Extract the [X, Y] coordinate from the center of the cell holding the provided text.  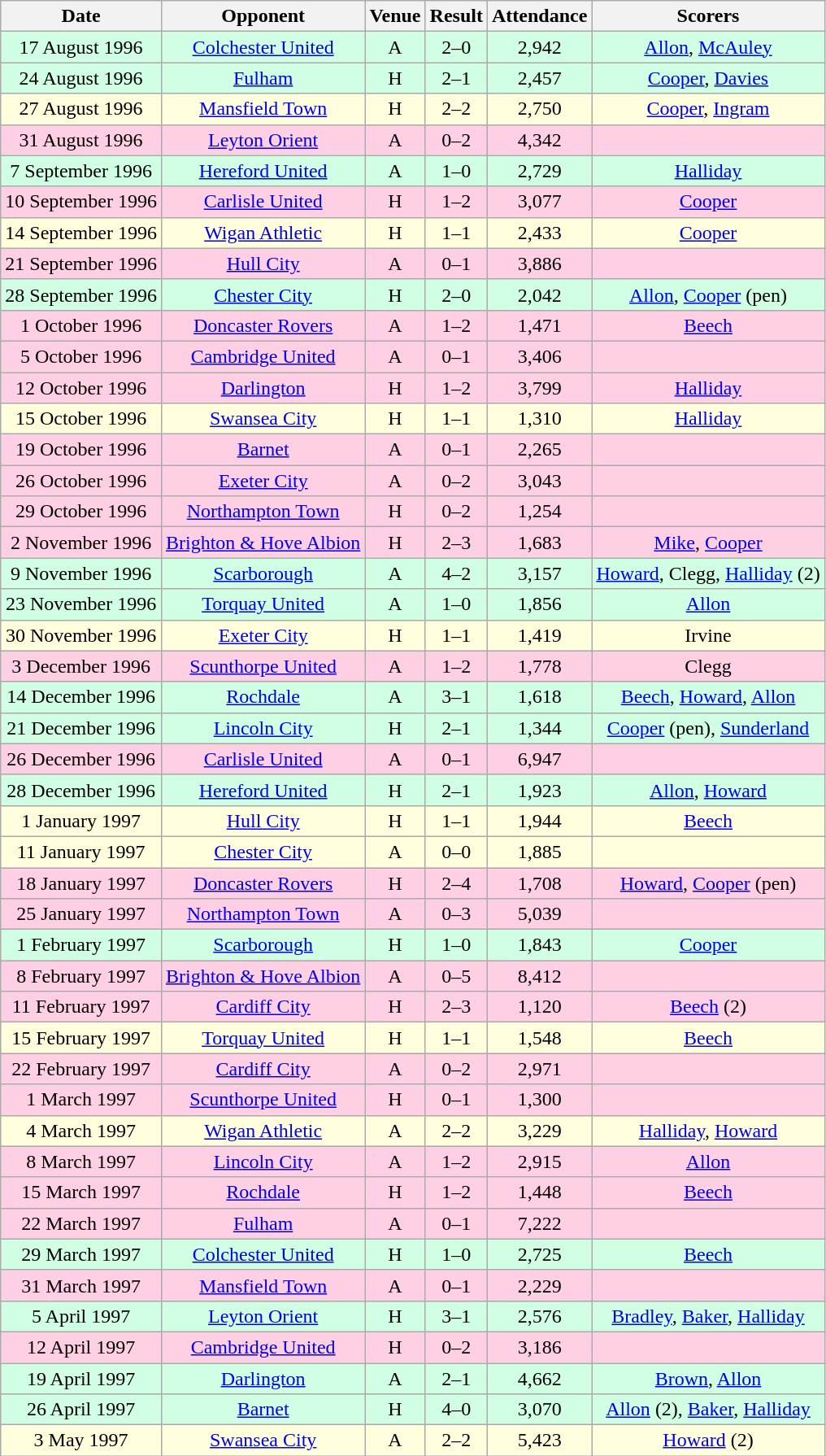
4,662 [539, 1379]
3,186 [539, 1347]
1,683 [539, 543]
8 March 1997 [81, 1162]
23 November 1996 [81, 604]
5,039 [539, 914]
Venue [395, 16]
1,885 [539, 852]
2,750 [539, 109]
26 December 1996 [81, 759]
19 April 1997 [81, 1379]
5 October 1996 [81, 356]
Cooper (pen), Sunderland [708, 728]
2,971 [539, 1069]
1,618 [539, 697]
Clegg [708, 666]
26 October 1996 [81, 481]
2,042 [539, 294]
17 August 1996 [81, 47]
4,342 [539, 140]
Date [81, 16]
3,077 [539, 202]
Opponent [263, 16]
28 December 1996 [81, 790]
22 February 1997 [81, 1069]
Allon, McAuley [708, 47]
25 January 1997 [81, 914]
2,457 [539, 78]
3,886 [539, 264]
1,778 [539, 666]
Allon, Howard [708, 790]
0–0 [456, 852]
2–4 [456, 883]
3 May 1997 [81, 1441]
11 February 1997 [81, 1007]
3,229 [539, 1131]
2,229 [539, 1285]
2 November 1996 [81, 543]
1,448 [539, 1192]
22 March 1997 [81, 1223]
14 September 1996 [81, 233]
1 January 1997 [81, 821]
2,725 [539, 1254]
Cooper, Davies [708, 78]
9 November 1996 [81, 573]
21 December 1996 [81, 728]
Halliday, Howard [708, 1131]
2,576 [539, 1316]
12 April 1997 [81, 1347]
Bradley, Baker, Halliday [708, 1316]
2,265 [539, 450]
4 March 1997 [81, 1131]
Howard (2) [708, 1441]
2,942 [539, 47]
1,856 [539, 604]
5,423 [539, 1441]
Beech (2) [708, 1007]
7,222 [539, 1223]
3,406 [539, 356]
10 September 1996 [81, 202]
31 August 1996 [81, 140]
1 March 1997 [81, 1100]
2,433 [539, 233]
30 November 1996 [81, 635]
5 April 1997 [81, 1316]
8 February 1997 [81, 976]
15 March 1997 [81, 1192]
Scorers [708, 16]
2,915 [539, 1162]
7 September 1996 [81, 171]
1 October 1996 [81, 325]
Attendance [539, 16]
4–0 [456, 1410]
3,070 [539, 1410]
3,157 [539, 573]
Irvine [708, 635]
Result [456, 16]
19 October 1996 [81, 450]
2,729 [539, 171]
1,120 [539, 1007]
1 February 1997 [81, 945]
27 August 1996 [81, 109]
29 October 1996 [81, 512]
1,471 [539, 325]
31 March 1997 [81, 1285]
4–2 [456, 573]
0–3 [456, 914]
1,254 [539, 512]
15 October 1996 [81, 419]
3,799 [539, 388]
Howard, Clegg, Halliday (2) [708, 573]
1,344 [539, 728]
6,947 [539, 759]
11 January 1997 [81, 852]
1,548 [539, 1038]
1,419 [539, 635]
1,944 [539, 821]
1,843 [539, 945]
Allon, Cooper (pen) [708, 294]
28 September 1996 [81, 294]
Cooper, Ingram [708, 109]
3,043 [539, 481]
Allon (2), Baker, Halliday [708, 1410]
26 April 1997 [81, 1410]
0–5 [456, 976]
1,300 [539, 1100]
21 September 1996 [81, 264]
15 February 1997 [81, 1038]
1,923 [539, 790]
Beech, Howard, Allon [708, 697]
29 March 1997 [81, 1254]
12 October 1996 [81, 388]
24 August 1996 [81, 78]
Brown, Allon [708, 1379]
1,708 [539, 883]
8,412 [539, 976]
14 December 1996 [81, 697]
18 January 1997 [81, 883]
3 December 1996 [81, 666]
1,310 [539, 419]
Mike, Cooper [708, 543]
Howard, Cooper (pen) [708, 883]
